Pinpoint the cell where the given text exists, returning its [x, y] midpoint coordinate. 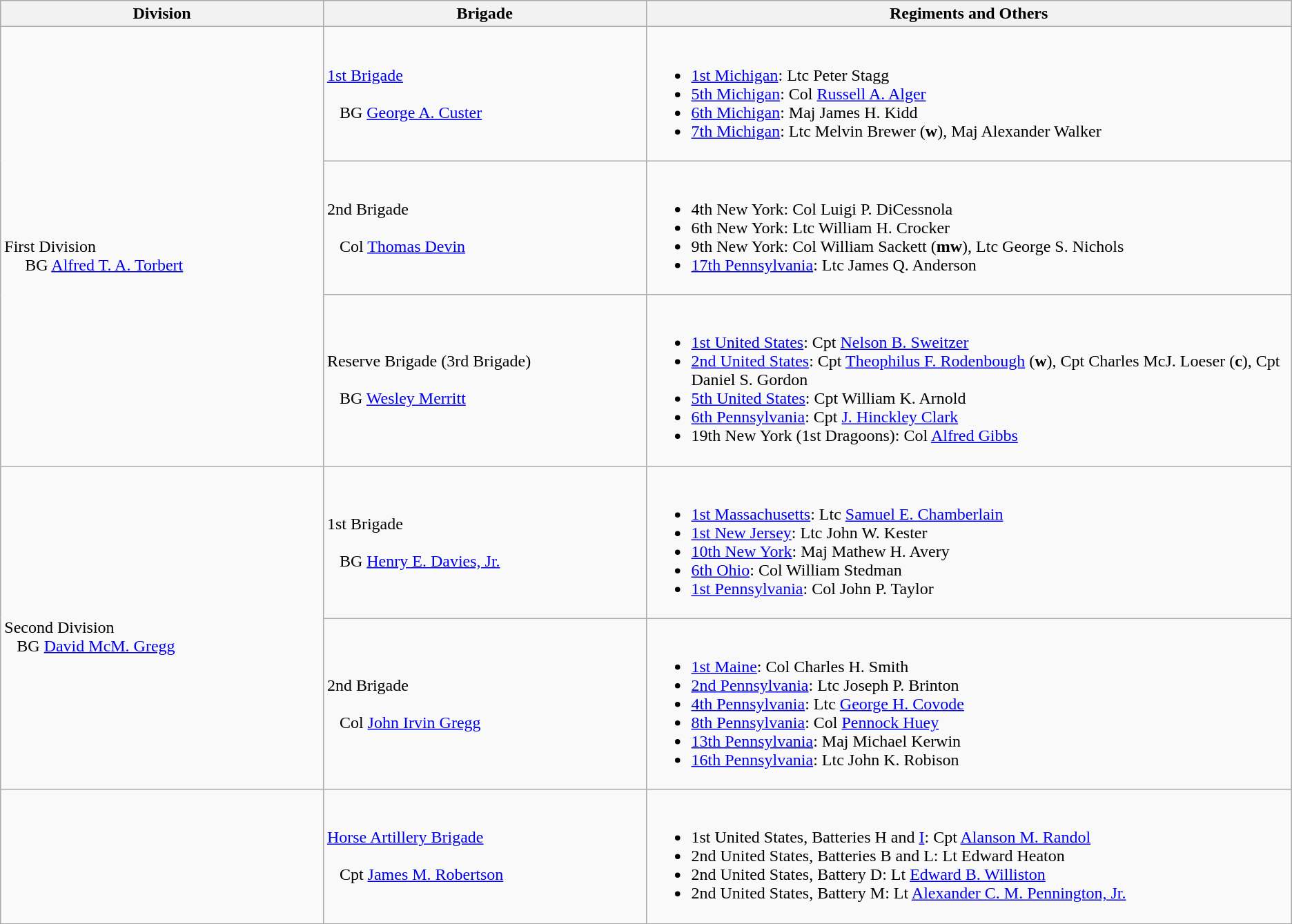
Brigade [484, 14]
1st Brigade BG Henry E. Davies, Jr. [484, 542]
Reserve Brigade (3rd Brigade) BG Wesley Merritt [484, 380]
Second Division BG David McM. Gregg [162, 628]
Horse Artillery Brigade Cpt James M. Robertson [484, 856]
Division [162, 14]
2nd Brigade Col John Irvin Gregg [484, 704]
1st Brigade BG George A. Custer [484, 94]
Regiments and Others [969, 14]
First Division BG Alfred T. A. Torbert [162, 246]
2nd Brigade Col Thomas Devin [484, 228]
